Extract the (x, y) coordinate from the center of the cell holding the provided text.  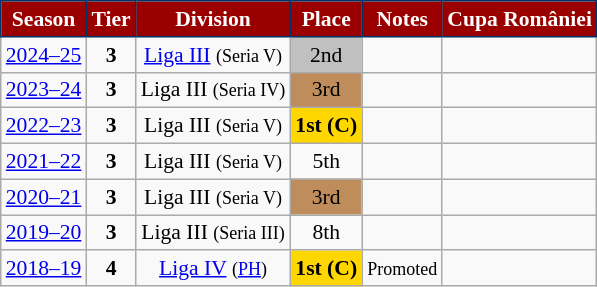
Place (326, 19)
Liga III (Seria III) (214, 233)
Division (214, 19)
Season (44, 19)
2nd (326, 55)
2020–21 (44, 197)
2023–24 (44, 90)
Liga IV (PH) (214, 269)
Liga III (Seria IV) (214, 90)
2022–23 (44, 126)
4 (110, 269)
Cupa României (520, 19)
Promoted (402, 269)
2018–19 (44, 269)
Tier (110, 19)
2019–20 (44, 233)
2021–22 (44, 162)
2024–25 (44, 55)
Notes (402, 19)
5th (326, 162)
8th (326, 233)
